Pinpoint the cell where the given text exists, returning its (X, Y) midpoint coordinate. 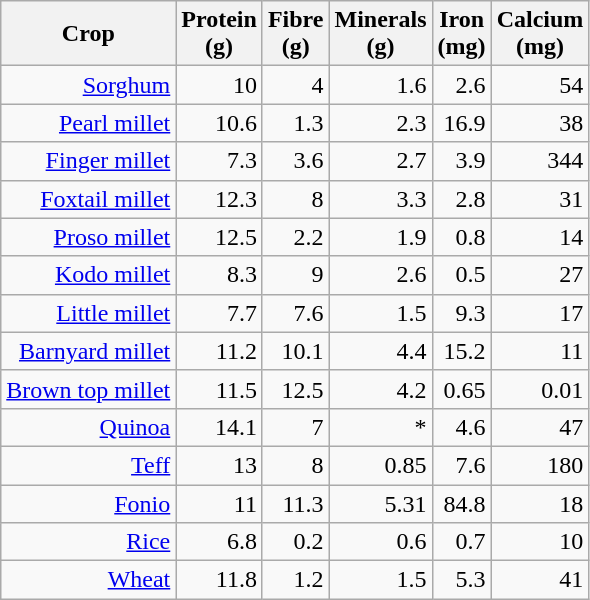
3.6 (296, 161)
10.6 (220, 123)
Wheat (88, 580)
1.2 (296, 580)
5.31 (380, 503)
1.6 (380, 85)
27 (540, 275)
2.7 (380, 161)
4.4 (380, 351)
0.85 (380, 465)
10.1 (296, 351)
54 (540, 85)
1.9 (380, 237)
9.3 (462, 313)
0.01 (540, 389)
Crop (88, 34)
Protein(g) (220, 34)
38 (540, 123)
2.3 (380, 123)
84.8 (462, 503)
1.3 (296, 123)
3.3 (380, 199)
180 (540, 465)
0.7 (462, 542)
6.8 (220, 542)
47 (540, 427)
0.2 (296, 542)
7.3 (220, 161)
344 (540, 161)
Little millet (88, 313)
2.8 (462, 199)
Fonio (88, 503)
4.2 (380, 389)
31 (540, 199)
7 (296, 427)
Fibre(g) (296, 34)
11.3 (296, 503)
5.3 (462, 580)
11.8 (220, 580)
12.3 (220, 199)
Brown top millet (88, 389)
11.5 (220, 389)
0.6 (380, 542)
Iron(mg) (462, 34)
9 (296, 275)
Barnyard millet (88, 351)
Sorghum (88, 85)
13 (220, 465)
8.3 (220, 275)
14.1 (220, 427)
Minerals(g) (380, 34)
11.2 (220, 351)
Finger millet (88, 161)
4.6 (462, 427)
Calcium(mg) (540, 34)
0.65 (462, 389)
Kodo millet (88, 275)
4 (296, 85)
Rice (88, 542)
Quinoa (88, 427)
2.2 (296, 237)
7.7 (220, 313)
18 (540, 503)
17 (540, 313)
Pearl millet (88, 123)
3.9 (462, 161)
Teff (88, 465)
41 (540, 580)
* (380, 427)
16.9 (462, 123)
0.8 (462, 237)
15.2 (462, 351)
Proso millet (88, 237)
14 (540, 237)
Foxtail millet (88, 199)
0.5 (462, 275)
